Detect which cell encompasses the target text, then output its [X, Y] center coordinate. 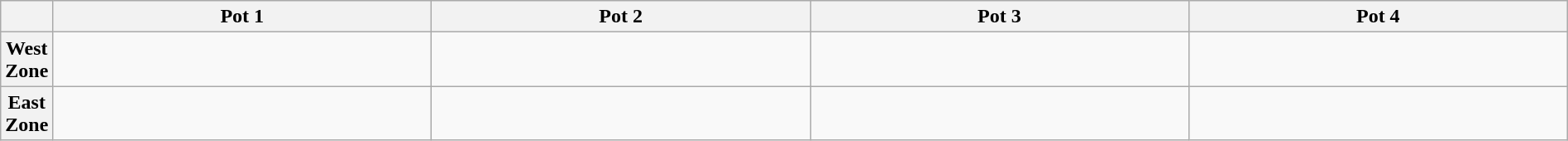
Pot 4 [1378, 17]
East Zone [26, 113]
Pot 1 [242, 17]
Pot 3 [1000, 17]
West Zone [26, 60]
Pot 2 [621, 17]
